Search for the cell housing the specified text and yield its [X, Y] center coordinate. 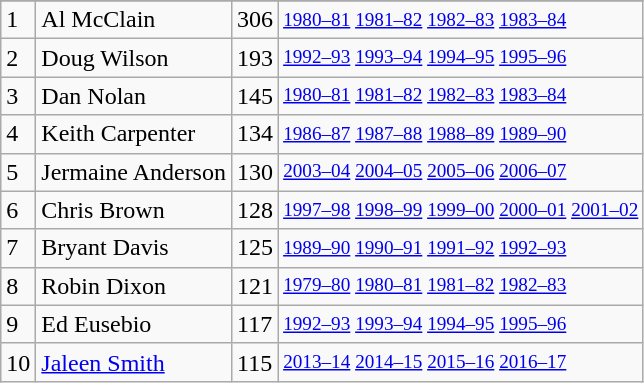
2 [18, 58]
Jaleen Smith [134, 362]
8 [18, 286]
128 [254, 210]
1979–80 1980–81 1981–82 1982–83 [461, 286]
306 [254, 20]
117 [254, 324]
134 [254, 134]
1989–90 1990–91 1991–92 1992–93 [461, 248]
1986–87 1987–88 1988–89 1989–90 [461, 134]
Al McClain [134, 20]
Bryant Davis [134, 248]
2013–14 2014–15 2015–16 2016–17 [461, 362]
6 [18, 210]
Ed Eusebio [134, 324]
3 [18, 96]
Robin Dixon [134, 286]
4 [18, 134]
10 [18, 362]
Dan Nolan [134, 96]
9 [18, 324]
1997–98 1998–99 1999–00 2000–01 2001–02 [461, 210]
115 [254, 362]
5 [18, 172]
121 [254, 286]
Chris Brown [134, 210]
1 [18, 20]
7 [18, 248]
Keith Carpenter [134, 134]
193 [254, 58]
130 [254, 172]
2003–04 2004–05 2005–06 2006–07 [461, 172]
Jermaine Anderson [134, 172]
145 [254, 96]
125 [254, 248]
Doug Wilson [134, 58]
